From the cell containing the given text, extract its center point as [x, y] coordinate. 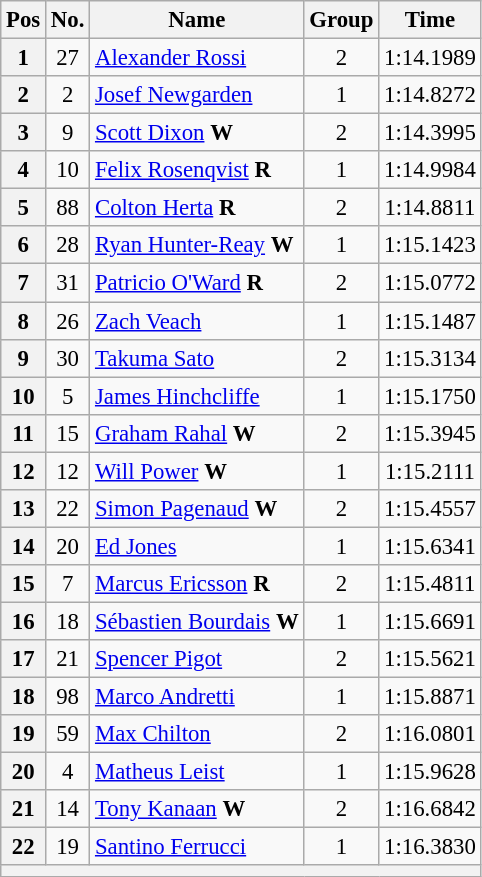
Marcus Ericsson R [197, 584]
Ed Jones [197, 546]
Colton Herta R [197, 208]
16 [24, 621]
1:15.6691 [430, 621]
1:15.8871 [430, 697]
98 [68, 697]
88 [68, 208]
Max Chilton [197, 734]
1:15.4811 [430, 584]
Ryan Hunter-Reay W [197, 245]
1:15.9628 [430, 772]
1:15.3945 [430, 433]
Name [197, 20]
Zach Veach [197, 321]
Matheus Leist [197, 772]
Santino Ferrucci [197, 847]
1:15.5621 [430, 659]
Pos [24, 20]
31 [68, 283]
No. [68, 20]
27 [68, 58]
Marco Andretti [197, 697]
30 [68, 358]
Sébastien Bourdais W [197, 621]
1:14.9984 [430, 170]
1:16.6842 [430, 809]
1:16.3830 [430, 847]
1:15.0772 [430, 283]
Josef Newgarden [197, 95]
Felix Rosenqvist R [197, 170]
Spencer Pigot [197, 659]
Group [342, 20]
Takuma Sato [197, 358]
13 [24, 509]
6 [24, 245]
59 [68, 734]
Graham Rahal W [197, 433]
1:15.3134 [430, 358]
3 [24, 133]
1:15.1750 [430, 396]
1:15.1487 [430, 321]
1:14.8811 [430, 208]
11 [24, 433]
26 [68, 321]
Will Power W [197, 471]
1:15.1423 [430, 245]
1:15.2111 [430, 471]
28 [68, 245]
8 [24, 321]
17 [24, 659]
1:14.1989 [430, 58]
1:16.0801 [430, 734]
1:14.8272 [430, 95]
Tony Kanaan W [197, 809]
Scott Dixon W [197, 133]
Patricio O'Ward R [197, 283]
1:14.3995 [430, 133]
James Hinchcliffe [197, 396]
1:15.6341 [430, 546]
1:15.4557 [430, 509]
Simon Pagenaud W [197, 509]
Time [430, 20]
Alexander Rossi [197, 58]
